Extract the [X, Y] coordinate from the center of the cell holding the provided text.  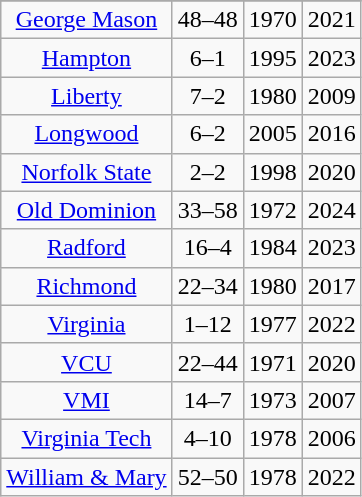
2009 [332, 96]
Longwood [86, 134]
Radford [86, 248]
2007 [332, 400]
2016 [332, 134]
VCU [86, 362]
16–4 [208, 248]
7–2 [208, 96]
6–1 [208, 58]
1971 [272, 362]
Hampton [86, 58]
1984 [272, 248]
Virginia [86, 324]
6–2 [208, 134]
Virginia Tech [86, 438]
22–44 [208, 362]
William & Mary [86, 477]
2021 [332, 20]
2017 [332, 286]
1973 [272, 400]
2024 [332, 210]
2–2 [208, 172]
Norfolk State [86, 172]
Richmond [86, 286]
2006 [332, 438]
George Mason [86, 20]
Old Dominion [86, 210]
1977 [272, 324]
1972 [272, 210]
22–34 [208, 286]
2005 [272, 134]
VMI [86, 400]
1998 [272, 172]
33–58 [208, 210]
48–48 [208, 20]
52–50 [208, 477]
4–10 [208, 438]
14–7 [208, 400]
1970 [272, 20]
1995 [272, 58]
1–12 [208, 324]
Liberty [86, 96]
